Output the (X, Y) coordinate of the center of the cell containing the given text.  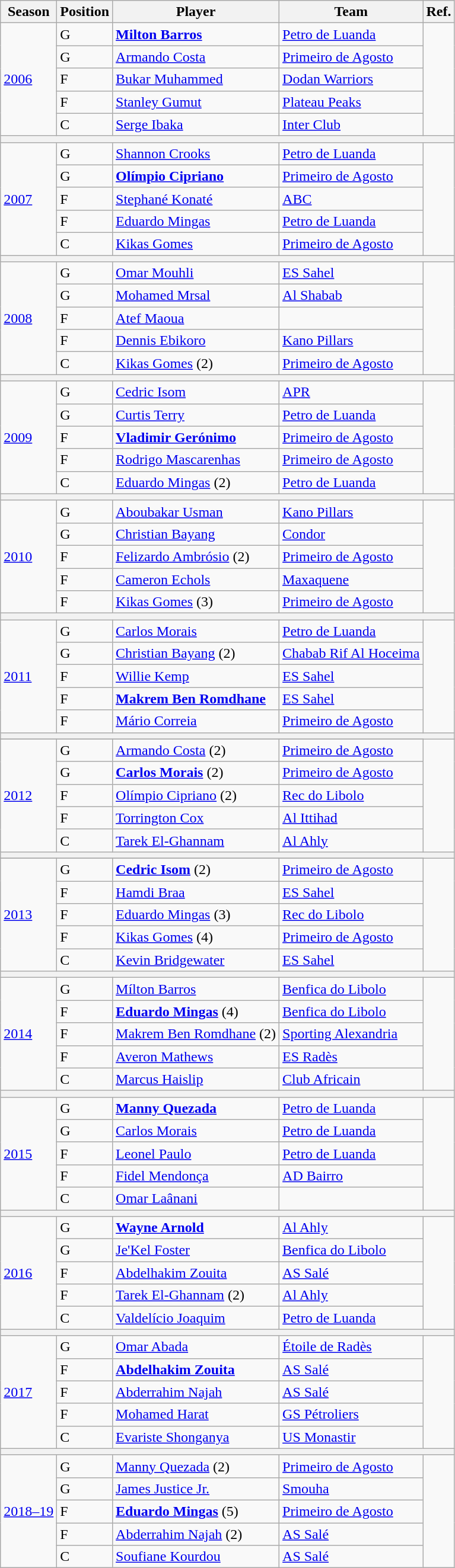
Willie Kemp (196, 676)
Christian Bayang (2) (196, 654)
Kikas Gomes (4) (196, 937)
Omar Mouhli (196, 273)
Al Ittihad (351, 818)
Mário Correia (196, 721)
Mílton Barros (196, 989)
Eduardo Mingas (2) (196, 482)
Manny Quezada (196, 1108)
Serge Ibaka (196, 124)
Eduardo Mingas (3) (196, 915)
2012 (28, 795)
2017 (28, 1392)
Abderrahim Najah (2) (196, 1534)
2014 (28, 1034)
Eduardo Mingas (5) (196, 1511)
Je'Kel Foster (196, 1250)
ABC (351, 199)
GS Pétroliers (351, 1415)
US Monastir (351, 1437)
Marcus Haislip (196, 1079)
Olímpio Cipriano (2) (196, 795)
2009 (28, 437)
Milton Barros (196, 34)
Ref. (439, 12)
Eduardo Mingas (196, 221)
Chabab Rif Al Hoceima (351, 654)
Position (85, 12)
Soufiane Kourdou (196, 1557)
Wayne Arnold (196, 1228)
Cameron Echols (196, 579)
2006 (28, 79)
Hamdi Braa (196, 892)
2016 (28, 1273)
Omar Abada (196, 1347)
Manny Quezada (2) (196, 1466)
Season (28, 12)
Cedric Isom (196, 392)
Étoile de Radès (351, 1347)
Al Shabab (351, 296)
Aboubakar Usman (196, 511)
Leonel Paulo (196, 1153)
2008 (28, 318)
ES Radès (351, 1057)
2010 (28, 556)
Maxaquene (351, 579)
AD Bairro (351, 1176)
Evariste Shonganya (196, 1437)
Olímpio Cipriano (196, 176)
2013 (28, 914)
Abderrahim Najah (196, 1392)
Kikas Gomes (3) (196, 602)
Stanley Gumut (196, 102)
Makrem Ben Romdhane (196, 699)
Vladimir Gerónimo (196, 437)
Club Africain (351, 1079)
2011 (28, 676)
Kevin Bridgewater (196, 960)
2015 (28, 1153)
Shannon Crooks (196, 153)
Armando Costa (2) (196, 750)
Mohamed Harat (196, 1415)
Tarek El-Ghannam (2) (196, 1295)
Rodrigo Mascarenhas (196, 460)
Kikas Gomes (2) (196, 363)
Fidel Mendonça (196, 1176)
Cedric Isom (2) (196, 869)
Mohamed Mrsal (196, 296)
Torrington Cox (196, 818)
2007 (28, 199)
Dennis Ebikoro (196, 341)
Kikas Gomes (196, 244)
Team (351, 12)
Omar Laânani (196, 1198)
Atef Maoua (196, 318)
Felizardo Ambrósio (2) (196, 556)
Tarek El-Ghannam (196, 840)
Bukar Muhammed (196, 79)
Christian Bayang (196, 534)
Stephané Konaté (196, 199)
Curtis Terry (196, 415)
Plateau Peaks (351, 102)
Player (196, 12)
2018–19 (28, 1511)
Averon Mathews (196, 1057)
Eduardo Mingas (4) (196, 1012)
Carlos Morais (2) (196, 773)
Sporting Alexandria (351, 1034)
Makrem Ben Romdhane (2) (196, 1034)
Valdelício Joaquim (196, 1318)
Smouha (351, 1489)
APR (351, 392)
Armando Costa (196, 57)
Inter Club (351, 124)
Dodan Warriors (351, 79)
James Justice Jr. (196, 1489)
Condor (351, 534)
